Output the [x, y] coordinate of the center of the cell containing the given text.  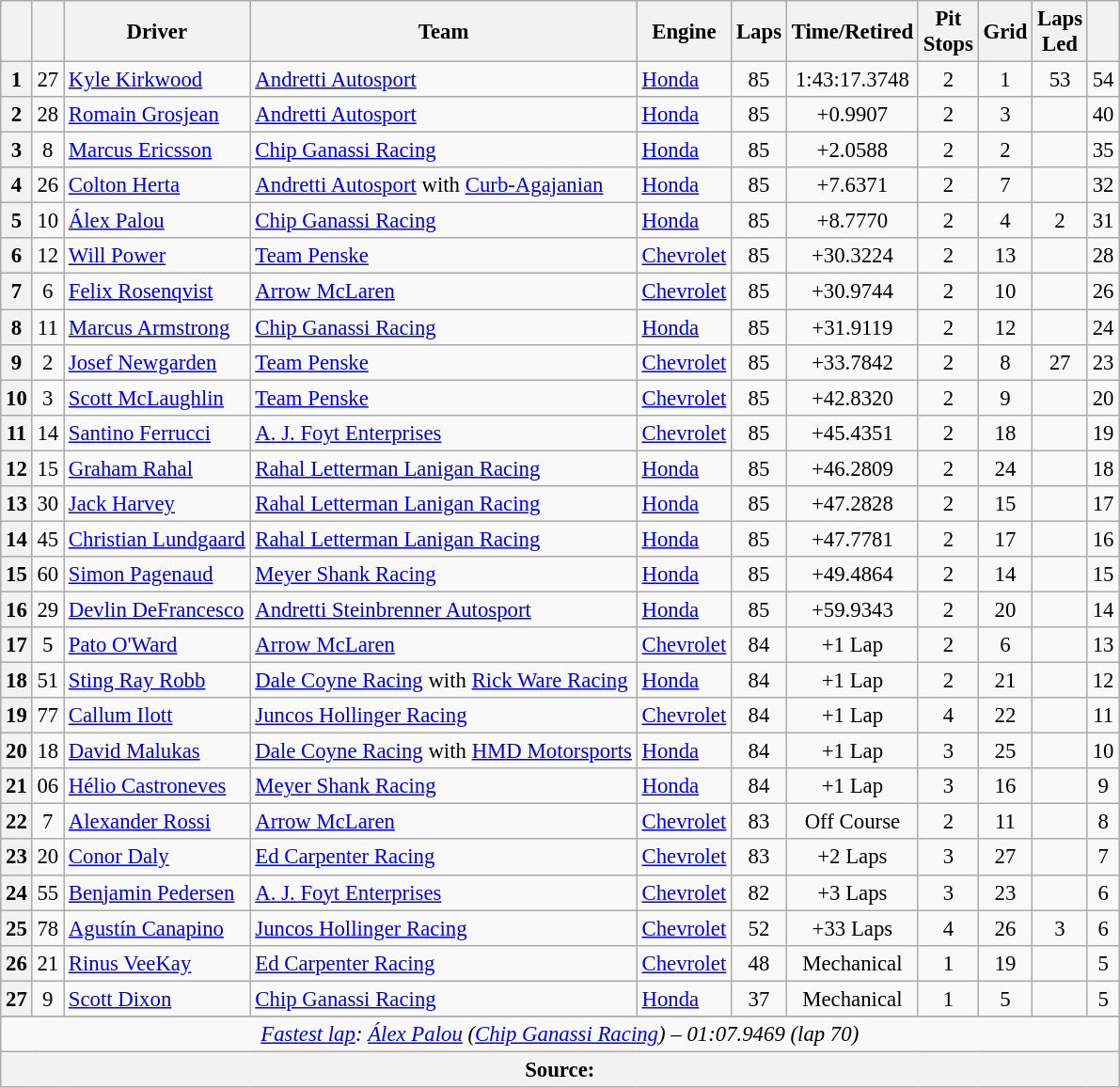
Benjamin Pedersen [158, 892]
Hélio Castroneves [158, 786]
Dale Coyne Racing with HMD Motorsports [444, 751]
35 [1102, 150]
31 [1102, 221]
55 [47, 892]
PitStops [948, 32]
Josef Newgarden [158, 362]
45 [47, 539]
Driver [158, 32]
Rinus VeeKay [158, 963]
+30.9744 [852, 292]
Alexander Rossi [158, 822]
Graham Rahal [158, 468]
51 [47, 681]
30 [47, 504]
54 [1102, 80]
+30.3224 [852, 257]
+7.6371 [852, 185]
+47.7781 [852, 539]
Andretti Autosport with Curb-Agajanian [444, 185]
Jack Harvey [158, 504]
Grid [1004, 32]
+33.7842 [852, 362]
+59.9343 [852, 609]
Time/Retired [852, 32]
+33 Laps [852, 928]
Marcus Ericsson [158, 150]
Álex Palou [158, 221]
Team [444, 32]
77 [47, 716]
Callum Ilott [158, 716]
Santino Ferrucci [158, 433]
+0.9907 [852, 115]
Conor Daly [158, 858]
60 [47, 575]
Felix Rosenqvist [158, 292]
1:43:17.3748 [852, 80]
Simon Pagenaud [158, 575]
52 [760, 928]
Pato O'Ward [158, 645]
Sting Ray Robb [158, 681]
06 [47, 786]
32 [1102, 185]
Scott Dixon [158, 999]
+2 Laps [852, 858]
Dale Coyne Racing with Rick Ware Racing [444, 681]
78 [47, 928]
LapsLed [1061, 32]
Devlin DeFrancesco [158, 609]
Christian Lundgaard [158, 539]
+31.9119 [852, 327]
40 [1102, 115]
+42.8320 [852, 398]
+8.7770 [852, 221]
29 [47, 609]
Romain Grosjean [158, 115]
53 [1061, 80]
+2.0588 [852, 150]
37 [760, 999]
+3 Laps [852, 892]
Engine [684, 32]
Andretti Steinbrenner Autosport [444, 609]
+49.4864 [852, 575]
Scott McLaughlin [158, 398]
Off Course [852, 822]
David Malukas [158, 751]
+46.2809 [852, 468]
Kyle Kirkwood [158, 80]
Fastest lap: Álex Palou (Chip Ganassi Racing) – 01:07.9469 (lap 70) [560, 1034]
Colton Herta [158, 185]
Source: [560, 1069]
48 [760, 963]
82 [760, 892]
Agustín Canapino [158, 928]
Laps [760, 32]
+45.4351 [852, 433]
Will Power [158, 257]
Marcus Armstrong [158, 327]
+47.2828 [852, 504]
